Detect which cell encompasses the target text, then output its [x, y] center coordinate. 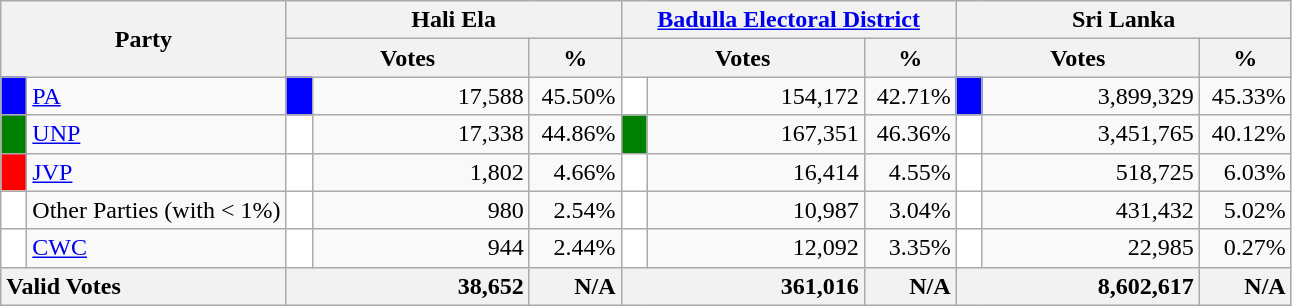
3.04% [910, 210]
167,351 [756, 134]
16,414 [756, 172]
12,092 [756, 248]
0.27% [1245, 248]
Hali Ela [454, 20]
6.03% [1245, 172]
2.54% [575, 210]
Other Parties (with < 1%) [156, 210]
45.50% [575, 96]
Party [144, 39]
38,652 [408, 286]
40.12% [1245, 134]
944 [420, 248]
4.55% [910, 172]
Sri Lanka [1124, 20]
980 [420, 210]
17,338 [420, 134]
5.02% [1245, 210]
46.36% [910, 134]
Valid Votes [144, 286]
361,016 [742, 286]
518,725 [1090, 172]
3,451,765 [1090, 134]
45.33% [1245, 96]
JVP [156, 172]
10,987 [756, 210]
Badulla Electoral District [788, 20]
431,432 [1090, 210]
154,172 [756, 96]
CWC [156, 248]
8,602,617 [1078, 286]
44.86% [575, 134]
UNP [156, 134]
17,588 [420, 96]
3,899,329 [1090, 96]
22,985 [1090, 248]
2.44% [575, 248]
42.71% [910, 96]
PA [156, 96]
3.35% [910, 248]
4.66% [575, 172]
1,802 [420, 172]
